Return the [X, Y] coordinate for the center point of the cell that contains the specified text.  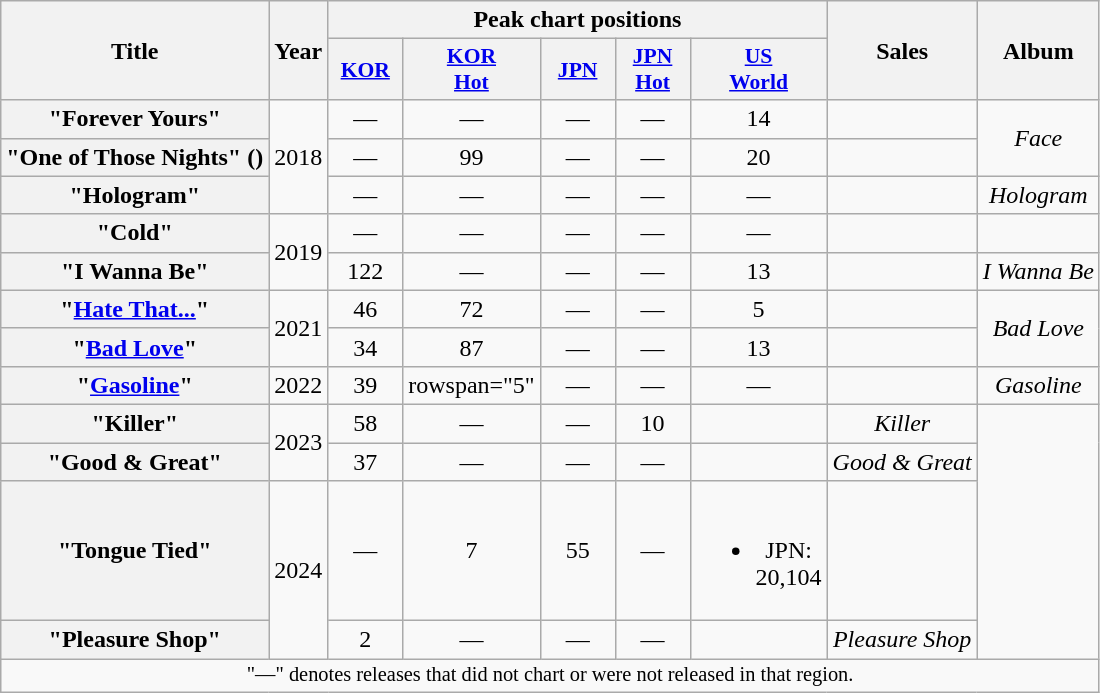
I Wanna Be [1038, 271]
2021 [298, 328]
"Hologram" [135, 195]
JPNHot [652, 70]
Pleasure Shop [902, 640]
"I Wanna Be" [135, 271]
Peak chart positions [578, 20]
87 [472, 347]
JPN [578, 70]
55 [578, 551]
USWorld [758, 70]
Killer [902, 423]
"Cold" [135, 233]
2 [366, 640]
37 [366, 461]
"Gasoline" [135, 385]
"Pleasure Shop" [135, 640]
"Tongue Tied" [135, 551]
KOR [366, 70]
5 [758, 309]
KORHot [472, 70]
2018 [298, 157]
14 [758, 119]
"Killer" [135, 423]
Album [1038, 50]
2023 [298, 442]
20 [758, 157]
JPN: 20,104 [758, 551]
7 [472, 551]
58 [366, 423]
34 [366, 347]
Good & Great [902, 461]
Hologram [1038, 195]
Face [1038, 138]
Year [298, 50]
Title [135, 50]
"—" denotes releases that did not chart or were not released in that region. [550, 676]
10 [652, 423]
39 [366, 385]
72 [472, 309]
"Good & Great" [135, 461]
"Hate That..." [135, 309]
Sales [902, 50]
"Bad Love" [135, 347]
2022 [298, 385]
Bad Love [1038, 328]
rowspan="5" [472, 385]
122 [366, 271]
Gasoline [1038, 385]
46 [366, 309]
"One of Those Nights" () [135, 157]
"Forever Yours" [135, 119]
2019 [298, 252]
99 [472, 157]
2024 [298, 570]
